From the cell containing the given text, extract its center point as [x, y] coordinate. 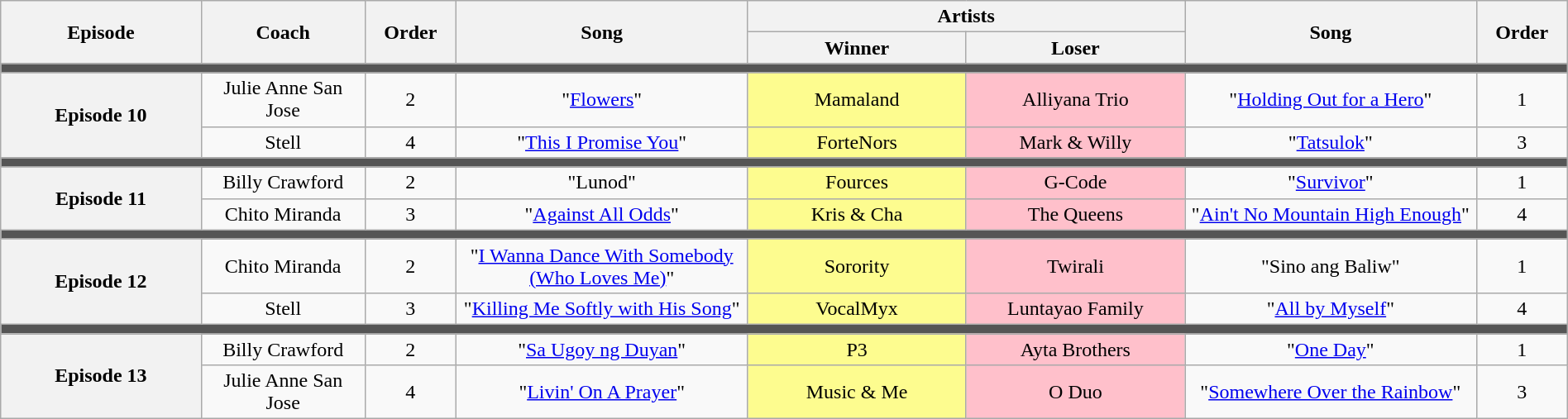
ForteNors [857, 142]
"I Wanna Dance With Somebody (Who Loves Me)" [601, 266]
"Lunod" [601, 183]
"This I Promise You" [601, 142]
The Queens [1075, 214]
Episode 12 [101, 281]
"Survivor" [1331, 183]
"Tatsulok" [1331, 142]
Twirali [1075, 266]
"Sino ang Baliw" [1331, 266]
Loser [1075, 48]
"Flowers" [601, 99]
"All by Myself" [1331, 308]
Kris & Cha [857, 214]
"Livin' On A Prayer" [601, 392]
O Duo [1075, 392]
"Ain't No Mountain High Enough" [1331, 214]
VocalMyx [857, 308]
Music & Me [857, 392]
P3 [857, 350]
"Sa Ugoy ng Duyan" [601, 350]
Coach [283, 32]
Mark & Willy [1075, 142]
Fources [857, 183]
Winner [857, 48]
Mamaland [857, 99]
"One Day" [1331, 350]
Ayta Brothers [1075, 350]
"Somewhere Over the Rainbow" [1331, 392]
"Holding Out for a Hero" [1331, 99]
Episode [101, 32]
"Killing Me Softly with His Song" [601, 308]
G-Code [1075, 183]
Sorority [857, 266]
"Against All Odds" [601, 214]
Episode 10 [101, 116]
Alliyana Trio [1075, 99]
Episode 11 [101, 198]
Episode 13 [101, 377]
Luntayao Family [1075, 308]
Artists [966, 17]
